Output the [x, y] coordinate of the center of the cell containing the given text.  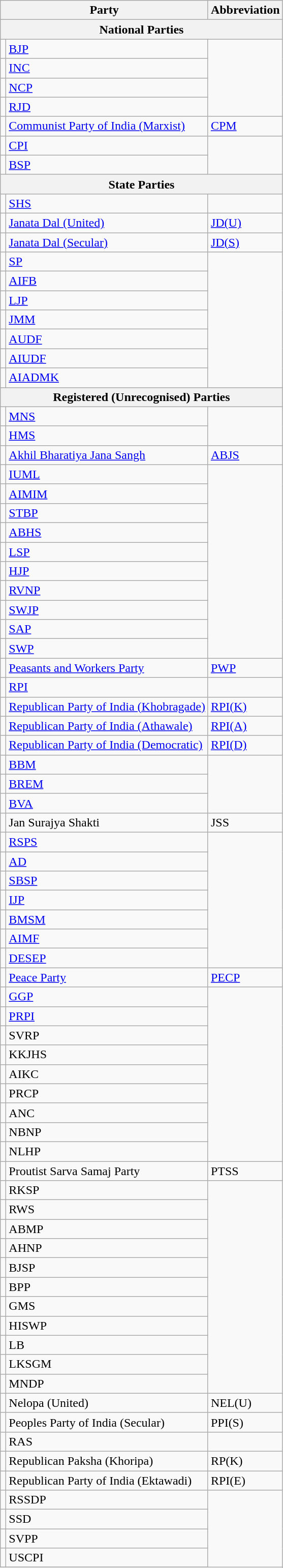
SAP [107, 629]
MNDP [107, 1383]
HISWP [107, 1326]
RJD [107, 107]
Republican Party of India (Athawale) [107, 726]
RP(K) [245, 1461]
PRCP [107, 1093]
PRPI [107, 1016]
RWS [107, 1210]
ABJS [245, 455]
ANC [107, 1113]
JMM [107, 320]
RPI [107, 687]
Republican Party of India (Democratic) [107, 745]
NEL(U) [245, 1403]
National Parties [141, 29]
Peasants and Workers Party [107, 668]
HMS [107, 436]
STBP [107, 513]
BSP [107, 165]
KKJHS [107, 1055]
SP [107, 262]
BVA [107, 803]
SBSP [107, 881]
RSSDP [107, 1500]
SVPP [107, 1539]
CPI [107, 145]
AIADMK [107, 378]
LJP [107, 300]
Registered (Unrecognised) Parties [141, 397]
SWJP [107, 610]
SSD [107, 1519]
BJP [107, 49]
LSP [107, 551]
RVNP [107, 591]
HJP [107, 571]
IUML [107, 474]
AIKC [107, 1074]
Republican Party of India (Ektawadi) [107, 1481]
PPI(S) [245, 1422]
JD(U) [245, 223]
GMS [107, 1306]
Akhil Bharatiya Jana Sangh [107, 455]
RSPS [107, 842]
Janata Dal (United) [107, 223]
NLHP [107, 1151]
State Parties [141, 184]
ABHS [107, 532]
IJP [107, 900]
Peoples Party of India (Secular) [107, 1422]
RAS [107, 1441]
Party [105, 10]
NBNP [107, 1132]
Nelopa (United) [107, 1403]
AIMIM [107, 494]
Proutist Sarva Samaj Party [107, 1171]
PTSS [245, 1171]
AD [107, 862]
Jan Surajya Shakti [107, 822]
RKSP [107, 1190]
RPI(K) [245, 706]
BREM [107, 784]
SWP [107, 649]
USCPI [107, 1558]
BBM [107, 764]
JD(S) [245, 242]
RPI(A) [245, 726]
PWP [245, 668]
RPI(E) [245, 1481]
GGP [107, 997]
CPM [245, 126]
AIUDF [107, 358]
MNS [107, 416]
JSS [245, 822]
PECP [245, 977]
Abbreviation [245, 10]
Peace Party [107, 977]
RPI(D) [245, 745]
AIMF [107, 939]
AHNP [107, 1248]
Communist Party of India (Marxist) [107, 126]
Janata Dal (Secular) [107, 242]
BJSP [107, 1268]
Republican Paksha (Khoripa) [107, 1461]
AIFB [107, 281]
AUDF [107, 339]
LKSGM [107, 1364]
SVRP [107, 1035]
SHS [107, 203]
INC [107, 68]
ABMP [107, 1229]
BMSM [107, 919]
Republican Party of India (Khobragade) [107, 706]
NCP [107, 87]
BPP [107, 1287]
LB [107, 1345]
DESEP [107, 958]
